Determine the (X, Y) coordinate at the center of the cell enclosing the given text.  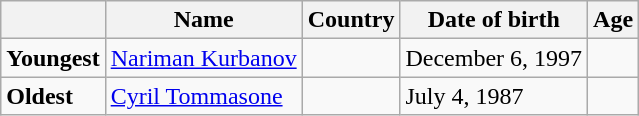
Name (204, 20)
Oldest (53, 96)
Nariman Kurbanov (204, 58)
Date of birth (494, 20)
December 6, 1997 (494, 58)
Age (614, 20)
Cyril Tommasone (204, 96)
Youngest (53, 58)
July 4, 1987 (494, 96)
Country (351, 20)
